Scan for the cell matching the given text and deliver its (x, y) coordinate at center. 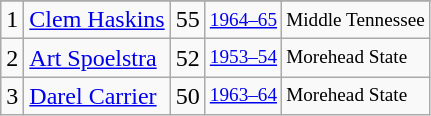
50 (188, 96)
55 (188, 20)
Clem Haskins (97, 20)
Darel Carrier (97, 96)
1 (12, 20)
1953–54 (243, 58)
2 (12, 58)
1964–65 (243, 20)
Middle Tennessee (356, 20)
Art Spoelstra (97, 58)
52 (188, 58)
1963–64 (243, 96)
3 (12, 96)
